Output the (X, Y) coordinate of the center of the cell containing the given text.  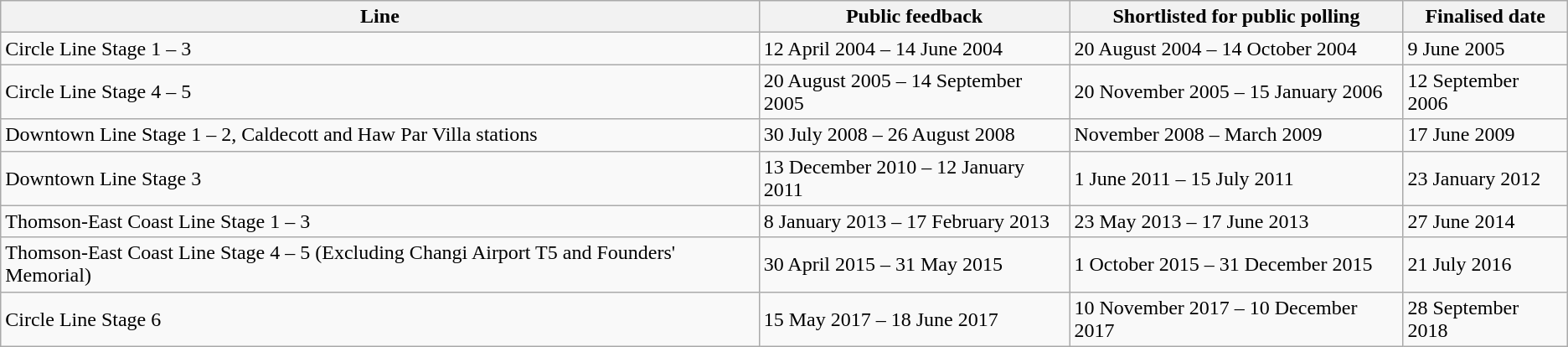
Circle Line Stage 6 (380, 319)
Downtown Line Stage 3 (380, 178)
9 June 2005 (1485, 49)
12 September 2006 (1485, 92)
28 September 2018 (1485, 319)
30 April 2015 – 31 May 2015 (915, 265)
12 April 2004 – 14 June 2004 (915, 49)
20 August 2004 – 14 October 2004 (1236, 49)
Finalised date (1485, 17)
Public feedback (915, 17)
23 January 2012 (1485, 178)
Thomson-East Coast Line Stage 1 – 3 (380, 221)
Line (380, 17)
15 May 2017 – 18 June 2017 (915, 319)
20 August 2005 – 14 September 2005 (915, 92)
8 January 2013 – 17 February 2013 (915, 221)
13 December 2010 – 12 January 2011 (915, 178)
27 June 2014 (1485, 221)
1 October 2015 – 31 December 2015 (1236, 265)
November 2008 – March 2009 (1236, 135)
Circle Line Stage 4 – 5 (380, 92)
20 November 2005 – 15 January 2006 (1236, 92)
1 June 2011 – 15 July 2011 (1236, 178)
17 June 2009 (1485, 135)
10 November 2017 – 10 December 2017 (1236, 319)
23 May 2013 – 17 June 2013 (1236, 221)
Shortlisted for public polling (1236, 17)
Circle Line Stage 1 – 3 (380, 49)
Downtown Line Stage 1 – 2, Caldecott and Haw Par Villa stations (380, 135)
Thomson-East Coast Line Stage 4 – 5 (Excluding Changi Airport T5 and Founders' Memorial) (380, 265)
21 July 2016 (1485, 265)
30 July 2008 – 26 August 2008 (915, 135)
